Locate the cell with the specified text and output its [X, Y] center coordinate. 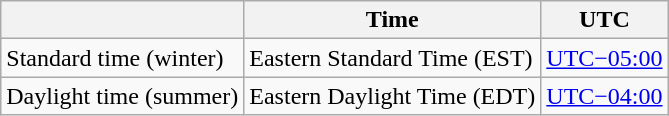
Eastern Standard Time (EST) [392, 58]
UTC [604, 20]
UTC−05:00 [604, 58]
Daylight time (summer) [122, 96]
Eastern Daylight Time (EDT) [392, 96]
Time [392, 20]
UTC−04:00 [604, 96]
Standard time (winter) [122, 58]
